Extract the (X, Y) coordinate from the center of the cell holding the provided text.  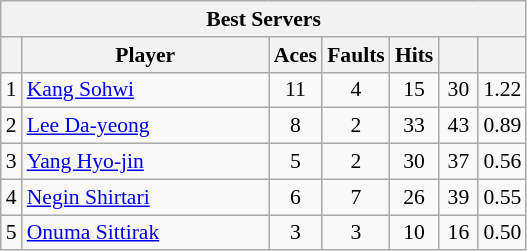
10 (414, 233)
0.56 (502, 162)
33 (414, 126)
Kang Sohwi (146, 90)
8 (296, 126)
Onuma Sittirak (146, 233)
15 (414, 90)
Faults (356, 55)
37 (458, 162)
Lee Da-yeong (146, 126)
39 (458, 197)
Hits (414, 55)
Aces (296, 55)
Player (146, 55)
Negin Shirtari (146, 197)
Yang Hyo-jin (146, 162)
11 (296, 90)
26 (414, 197)
0.89 (502, 126)
16 (458, 233)
7 (356, 197)
0.55 (502, 197)
43 (458, 126)
Best Servers (264, 19)
1 (12, 90)
0.50 (502, 233)
6 (296, 197)
1.22 (502, 90)
